Capture the cell that displays the provided text and extract its (X, Y) central coordinate. 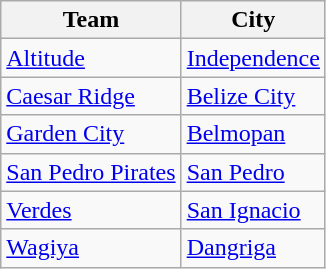
San Ignacio (253, 210)
San Pedro (253, 172)
Belize City (253, 96)
San Pedro Pirates (91, 172)
Altitude (91, 58)
Belmopan (253, 134)
Dangriga (253, 248)
Independence (253, 58)
Wagiya (91, 248)
Team (91, 20)
Verdes (91, 210)
City (253, 20)
Caesar Ridge (91, 96)
Garden City (91, 134)
